Scan for the cell matching the given text and deliver its [x, y] coordinate at center. 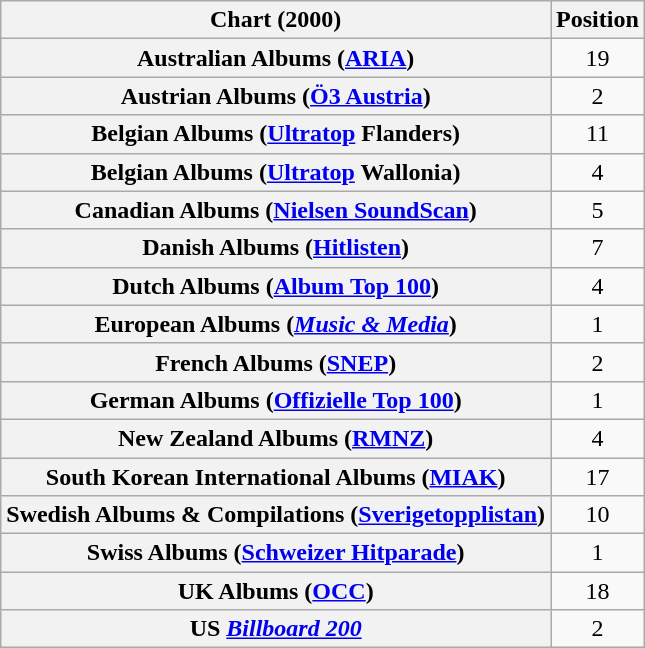
11 [598, 134]
German Albums (Offizielle Top 100) [276, 400]
Canadian Albums (Nielsen SoundScan) [276, 210]
European Albums (Music & Media) [276, 324]
5 [598, 210]
19 [598, 58]
Belgian Albums (Ultratop Wallonia) [276, 172]
18 [598, 591]
Belgian Albums (Ultratop Flanders) [276, 134]
Position [598, 20]
Swedish Albums & Compilations (Sverigetopplistan) [276, 515]
17 [598, 477]
Danish Albums (Hitlisten) [276, 248]
French Albums (SNEP) [276, 362]
UK Albums (OCC) [276, 591]
7 [598, 248]
Austrian Albums (Ö3 Austria) [276, 96]
US Billboard 200 [276, 629]
Dutch Albums (Album Top 100) [276, 286]
Australian Albums (ARIA) [276, 58]
Swiss Albums (Schweizer Hitparade) [276, 553]
South Korean International Albums (MIAK) [276, 477]
Chart (2000) [276, 20]
10 [598, 515]
New Zealand Albums (RMNZ) [276, 438]
